Locate the cell with the specified text and output its [X, Y] center coordinate. 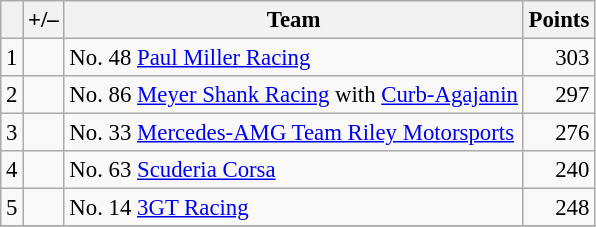
No. 33 Mercedes-AMG Team Riley Motorsports [294, 133]
5 [12, 208]
276 [558, 133]
Team [294, 20]
No. 63 Scuderia Corsa [294, 170]
240 [558, 170]
No. 14 3GT Racing [294, 208]
303 [558, 58]
297 [558, 95]
4 [12, 170]
Points [558, 20]
2 [12, 95]
3 [12, 133]
+/– [44, 20]
No. 48 Paul Miller Racing [294, 58]
No. 86 Meyer Shank Racing with Curb-Agajanin [294, 95]
248 [558, 208]
1 [12, 58]
